For the text-containing cell, return its midpoint in [X, Y] coordinate format. 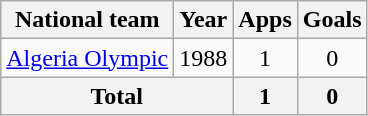
National team [88, 20]
Year [204, 20]
Apps [265, 20]
Algeria Olympic [88, 58]
Goals [332, 20]
1988 [204, 58]
Total [117, 96]
